Locate the cell with the specified text and output its (X, Y) center coordinate. 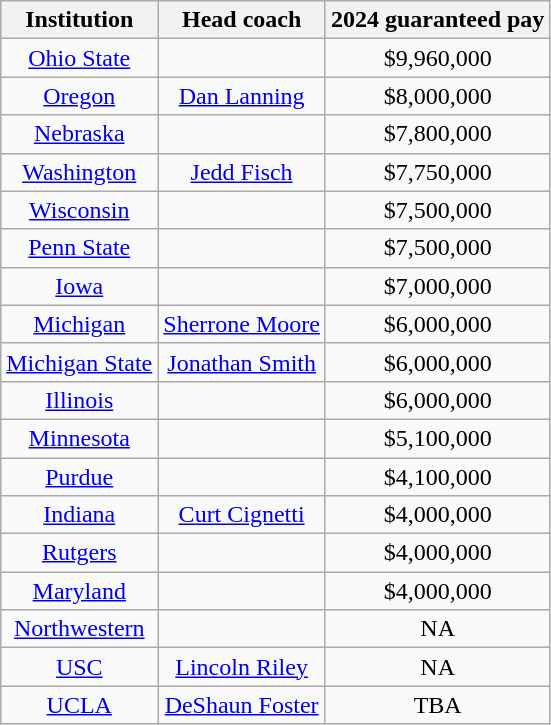
Indiana (80, 515)
UCLA (80, 705)
Michigan (80, 324)
Rutgers (80, 553)
Jedd Fisch (242, 172)
Wisconsin (80, 210)
Nebraska (80, 134)
$7,000,000 (437, 286)
Washington (80, 172)
2024 guaranteed pay (437, 20)
Minnesota (80, 438)
USC (80, 667)
TBA (437, 705)
Head coach (242, 20)
Ohio State (80, 58)
Jonathan Smith (242, 362)
Penn State (80, 248)
Purdue (80, 477)
Iowa (80, 286)
$8,000,000 (437, 96)
Sherrone Moore (242, 324)
$7,800,000 (437, 134)
$7,750,000 (437, 172)
Dan Lanning (242, 96)
$5,100,000 (437, 438)
Maryland (80, 591)
DeShaun Foster (242, 705)
Institution (80, 20)
$9,960,000 (437, 58)
$4,100,000 (437, 477)
Michigan State (80, 362)
Lincoln Riley (242, 667)
Illinois (80, 400)
Curt Cignetti (242, 515)
Northwestern (80, 629)
Oregon (80, 96)
